Capture the cell that displays the provided text and extract its (X, Y) central coordinate. 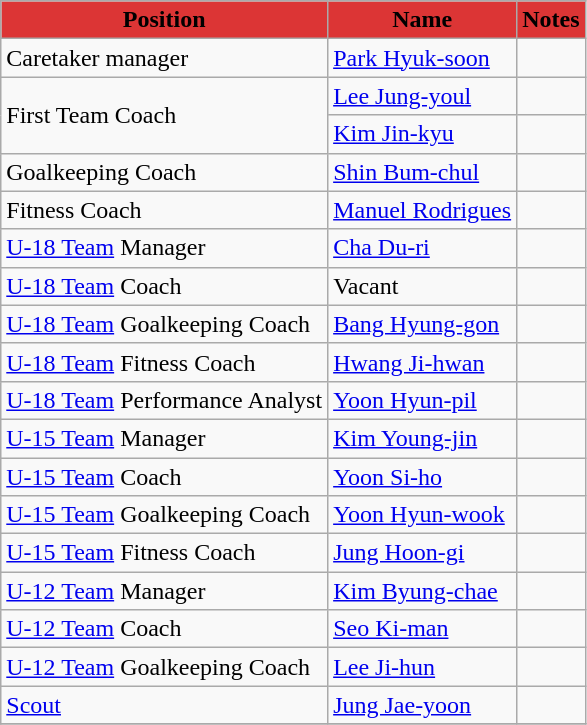
Yoon Hyun-wook (422, 515)
Bang Hyung-gon (422, 324)
U-18 Team Performance Analyst (164, 400)
Jung Jae-yoon (422, 705)
Seo Ki-man (422, 629)
Fitness Coach (164, 210)
Goalkeeping Coach (164, 172)
U-18 Team Goalkeeping Coach (164, 324)
Park Hyuk-soon (422, 58)
Cha Du-ri (422, 248)
U-18 Team Manager (164, 248)
U-12 Team Manager (164, 591)
Lee Ji-hun (422, 667)
Notes (551, 20)
Lee Jung-youl (422, 96)
U-18 Team Fitness Coach (164, 362)
U-15 Team Coach (164, 477)
U-15 Team Goalkeeping Coach (164, 515)
U-12 Team Goalkeeping Coach (164, 667)
Kim Jin-kyu (422, 134)
First Team Coach (164, 115)
Caretaker manager (164, 58)
Manuel Rodrigues (422, 210)
Jung Hoon-gi (422, 553)
Scout (164, 705)
Name (422, 20)
Kim Young-jin (422, 438)
Yoon Hyun-pil (422, 400)
Position (164, 20)
U-18 Team Coach (164, 286)
Shin Bum-chul (422, 172)
U-12 Team Coach (164, 629)
Vacant (422, 286)
Kim Byung-chae (422, 591)
Hwang Ji-hwan (422, 362)
U-15 Team Manager (164, 438)
U-15 Team Fitness Coach (164, 553)
Yoon Si-ho (422, 477)
